Return (x, y) of the center of cell containing provided text 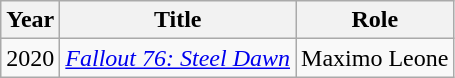
Year (30, 20)
Role (375, 20)
Maximo Leone (375, 58)
Fallout 76: Steel Dawn (178, 58)
2020 (30, 58)
Title (178, 20)
